Determine the [x, y] coordinate at the center of the cell enclosing the given text.  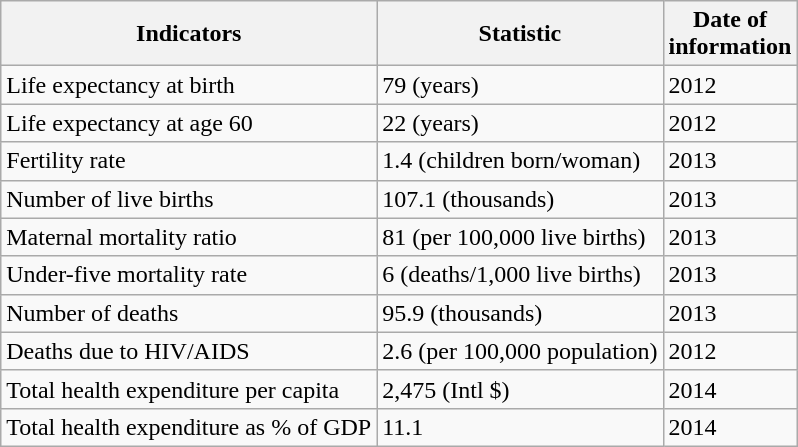
2.6 (per 100,000 population) [520, 351]
Statistic [520, 34]
Number of live births [189, 199]
Total health expenditure as % of GDP [189, 427]
Number of deaths [189, 313]
2,475 (Intl $) [520, 389]
95.9 (thousands) [520, 313]
22 (years) [520, 123]
1.4 (children born/woman) [520, 161]
81 (per 100,000 live births) [520, 237]
Fertility rate [189, 161]
107.1 (thousands) [520, 199]
Maternal mortality ratio [189, 237]
79 (years) [520, 85]
6 (deaths/1,000 live births) [520, 275]
Life expectancy at birth [189, 85]
Under-five mortality rate [189, 275]
Life expectancy at age 60 [189, 123]
Date of information [730, 34]
Deaths due to HIV/AIDS [189, 351]
Total health expenditure per capita [189, 389]
Indicators [189, 34]
11.1 [520, 427]
